Pinpoint the cell where the given text exists, returning its [X, Y] midpoint coordinate. 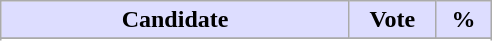
% [463, 20]
Candidate [176, 20]
Vote [392, 20]
